For the text-containing cell, return its midpoint in [X, Y] coordinate format. 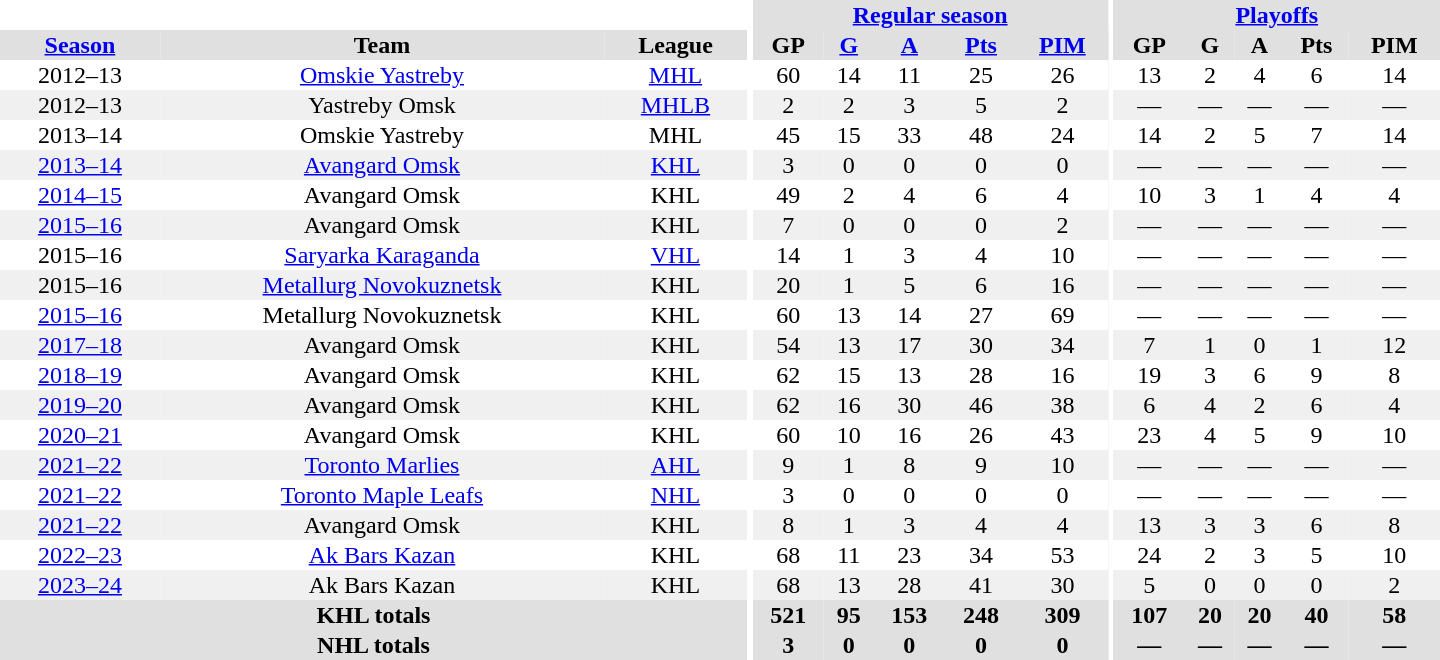
19 [1150, 375]
69 [1062, 315]
25 [981, 75]
49 [788, 195]
AHL [676, 465]
Playoffs [1277, 15]
2020–21 [80, 435]
521 [788, 615]
Saryarka Karaganda [382, 255]
Season [80, 45]
41 [981, 585]
33 [910, 135]
Yastreby Omsk [382, 105]
45 [788, 135]
309 [1062, 615]
153 [910, 615]
107 [1150, 615]
46 [981, 405]
12 [1394, 345]
Toronto Marlies [382, 465]
2022–23 [80, 555]
38 [1062, 405]
League [676, 45]
Regular season [930, 15]
VHL [676, 255]
KHL totals [374, 615]
48 [981, 135]
17 [910, 345]
27 [981, 315]
2018–19 [80, 375]
Toronto Maple Leafs [382, 495]
248 [981, 615]
53 [1062, 555]
Team [382, 45]
2017–18 [80, 345]
2023–24 [80, 585]
2014–15 [80, 195]
NHL [676, 495]
54 [788, 345]
58 [1394, 615]
2019–20 [80, 405]
NHL totals [374, 645]
40 [1316, 615]
43 [1062, 435]
95 [849, 615]
MHLB [676, 105]
